For the text-containing cell, return its midpoint in [x, y] coordinate format. 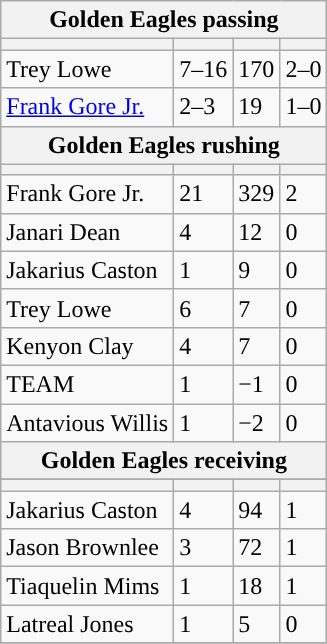
329 [256, 194]
5 [256, 624]
18 [256, 586]
−1 [256, 384]
6 [204, 308]
Janari Dean [88, 232]
Kenyon Clay [88, 346]
Latreal Jones [88, 624]
−2 [256, 423]
3 [204, 548]
21 [204, 194]
Golden Eagles rushing [164, 145]
1–0 [304, 107]
2–0 [304, 69]
Antavious Willis [88, 423]
7–16 [204, 69]
19 [256, 107]
94 [256, 510]
Jason Brownlee [88, 548]
2 [304, 194]
Golden Eagles receiving [164, 461]
2–3 [204, 107]
9 [256, 270]
Tiaquelin Mims [88, 586]
12 [256, 232]
Golden Eagles passing [164, 20]
72 [256, 548]
170 [256, 69]
TEAM [88, 384]
